Search for the cell housing the specified text and yield its (x, y) center coordinate. 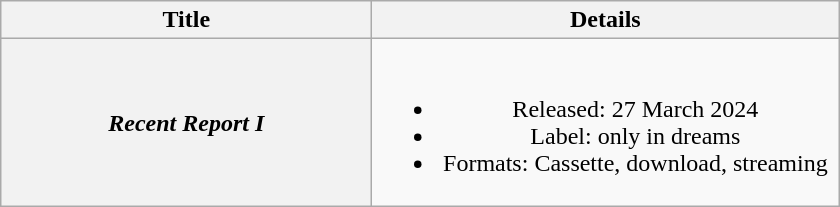
Details (606, 20)
Title (186, 20)
Recent Report I (186, 122)
Released: 27 March 2024 Label: only in dreamsFormats: Cassette, download, streaming (606, 122)
